Output the (x, y) coordinate of the center of the cell containing the given text.  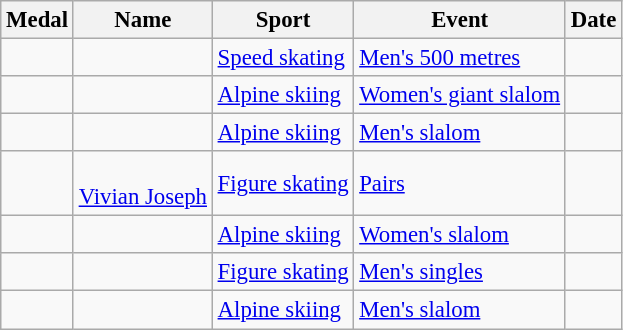
Date (593, 20)
Event (460, 20)
Pairs (460, 184)
Vivian Joseph (142, 184)
Women's giant slalom (460, 95)
Women's slalom (460, 235)
Name (142, 20)
Men's singles (460, 273)
Men's 500 metres (460, 58)
Medal (38, 20)
Speed skating (283, 58)
Sport (283, 20)
